Return the [x, y] coordinate for the center point of the cell that contains the specified text.  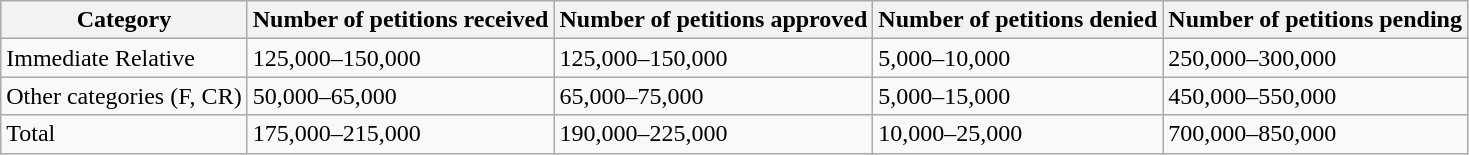
250,000–300,000 [1316, 58]
Number of petitions denied [1018, 20]
190,000–225,000 [714, 134]
Number of petitions approved [714, 20]
Other categories (F, CR) [124, 96]
Number of petitions pending [1316, 20]
Category [124, 20]
50,000–65,000 [400, 96]
700,000–850,000 [1316, 134]
10,000–25,000 [1018, 134]
450,000–550,000 [1316, 96]
Immediate Relative [124, 58]
175,000–215,000 [400, 134]
5,000–15,000 [1018, 96]
65,000–75,000 [714, 96]
Number of petitions received [400, 20]
Total [124, 134]
5,000–10,000 [1018, 58]
